Provide the (X, Y) coordinate of the cell's center where the given text is located.  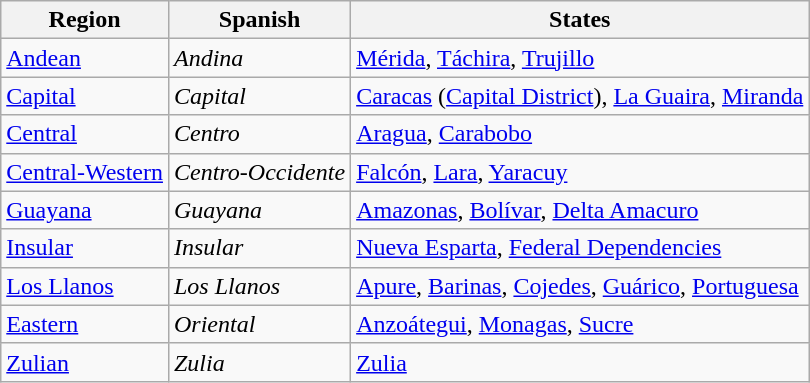
Falcón, Lara, Yaracuy (580, 172)
Zulian (85, 362)
States (580, 20)
Aragua, Carabobo (580, 134)
Centro-Occidente (259, 172)
Andina (259, 58)
Oriental (259, 324)
Centro (259, 134)
Central-Western (85, 172)
Nueva Esparta, Federal Dependencies (580, 248)
Eastern (85, 324)
Amazonas, Bolívar, Delta Amacuro (580, 210)
Spanish (259, 20)
Mérida, Táchira, Trujillo (580, 58)
Andean (85, 58)
Central (85, 134)
Region (85, 20)
Anzoátegui, Monagas, Sucre (580, 324)
Apure, Barinas, Cojedes, Guárico, Portuguesa (580, 286)
Caracas (Capital District), La Guaira, Miranda (580, 96)
